Return [X, Y] of the center of cell containing provided text 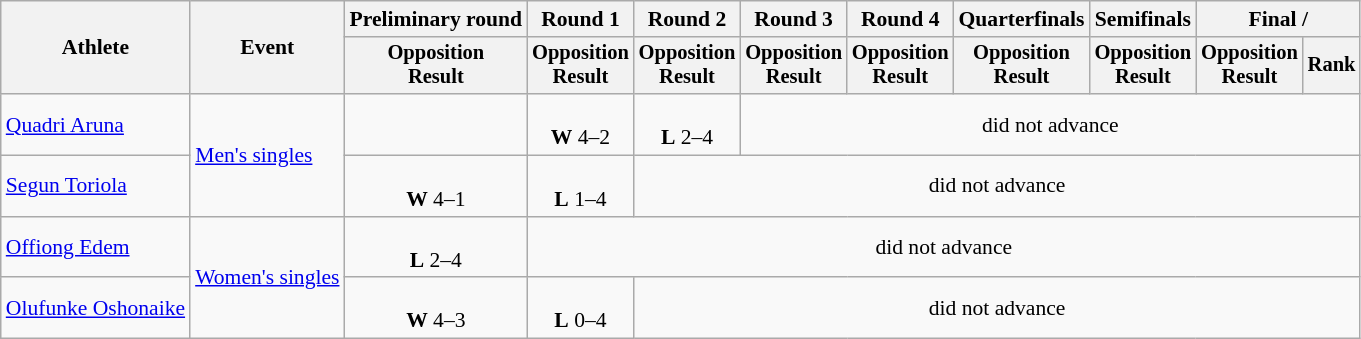
Semifinals [1144, 19]
Rank [1332, 66]
Round 2 [688, 19]
Olufunke Oshonaike [96, 308]
Offiong Edem [96, 248]
Final / [1278, 19]
Round 3 [794, 19]
Athlete [96, 48]
W 4–1 [436, 186]
L 0–4 [580, 308]
Quadri Aruna [96, 124]
Quarterfinals [1022, 19]
Round 4 [900, 19]
W 4–3 [436, 308]
L 1–4 [580, 186]
Men's singles [267, 155]
Women's singles [267, 278]
Segun Toriola [96, 186]
Round 1 [580, 19]
Preliminary round [436, 19]
W 4–2 [580, 124]
Event [267, 48]
